Detect which cell encompasses the target text, then output its (X, Y) center coordinate. 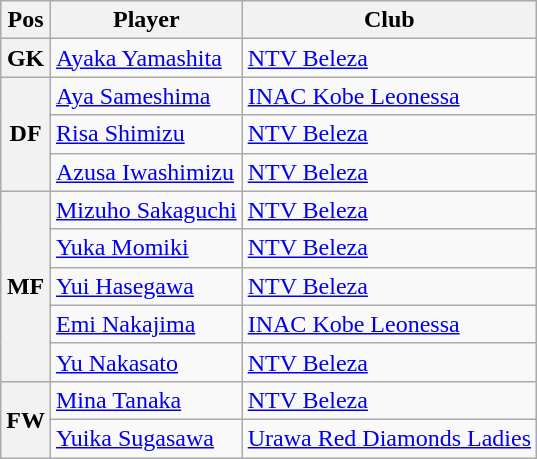
MF (26, 286)
Emi Nakajima (146, 324)
Yui Hasegawa (146, 286)
DF (26, 134)
GK (26, 58)
FW (26, 419)
Yuka Momiki (146, 248)
Mizuho Sakaguchi (146, 210)
Aya Sameshima (146, 96)
Ayaka Yamashita (146, 58)
Player (146, 20)
Azusa Iwashimizu (146, 172)
Risa Shimizu (146, 134)
Urawa Red Diamonds Ladies (389, 438)
Yuika Sugasawa (146, 438)
Mina Tanaka (146, 400)
Club (389, 20)
Pos (26, 20)
Yu Nakasato (146, 362)
